Output the (x, y) coordinate of the center of the cell containing the given text.  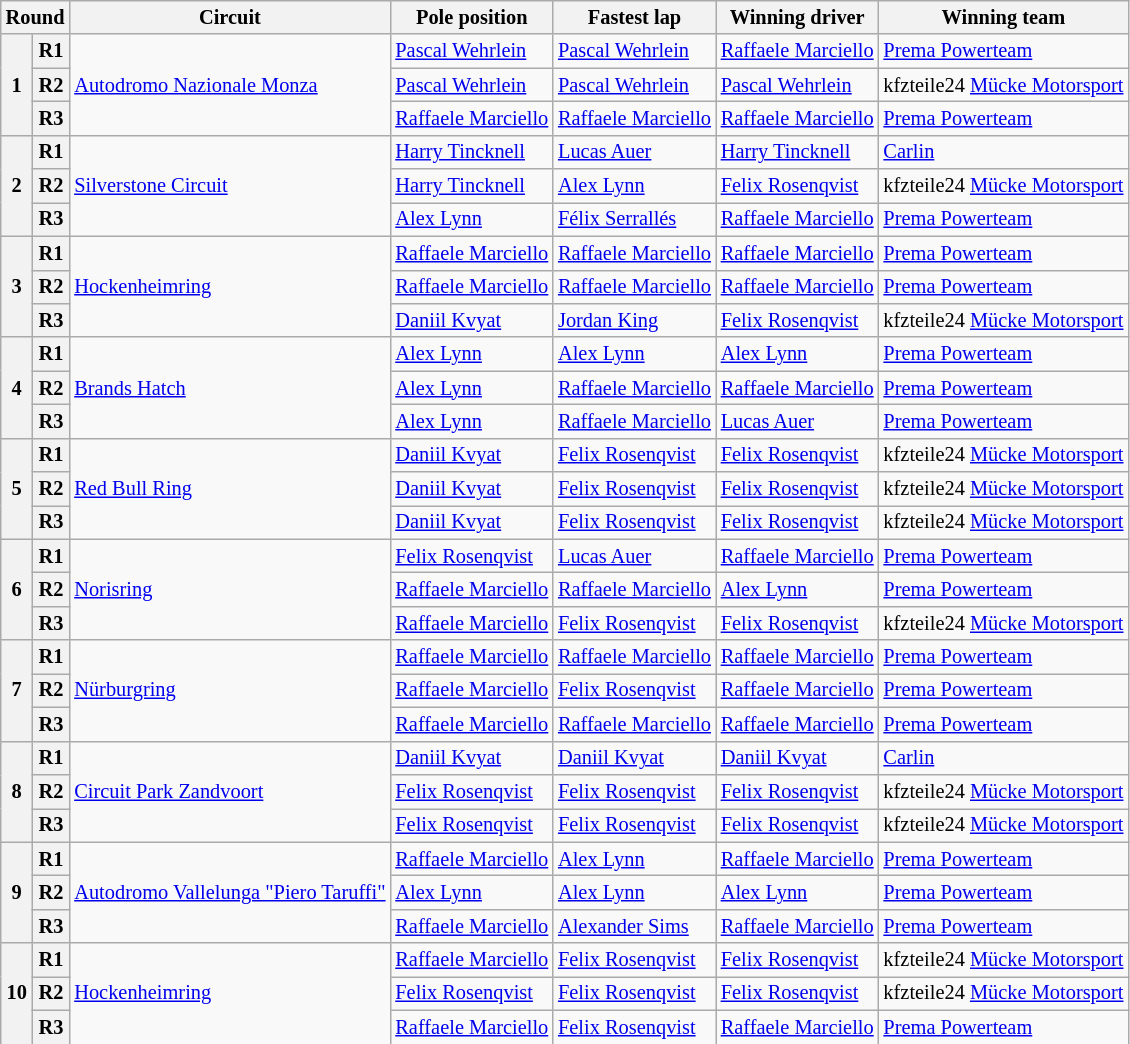
Winning team (1004, 17)
2 (17, 186)
8 (17, 792)
Alexander Sims (634, 926)
Autodromo Vallelunga "Piero Taruffi" (230, 892)
10 (17, 994)
Circuit Park Zandvoort (230, 792)
Brands Hatch (230, 388)
Jordan King (634, 320)
7 (17, 690)
6 (17, 590)
3 (17, 286)
4 (17, 388)
Circuit (230, 17)
Fastest lap (634, 17)
Silverstone Circuit (230, 186)
Autodromo Nazionale Monza (230, 84)
1 (17, 84)
5 (17, 488)
Norisring (230, 590)
Félix Serrallés (634, 219)
Nürburgring (230, 690)
9 (17, 892)
Round (36, 17)
Pole position (472, 17)
Winning driver (798, 17)
Red Bull Ring (230, 488)
